Find where the given text appears and provide that cell's center as (x, y) coordinate. 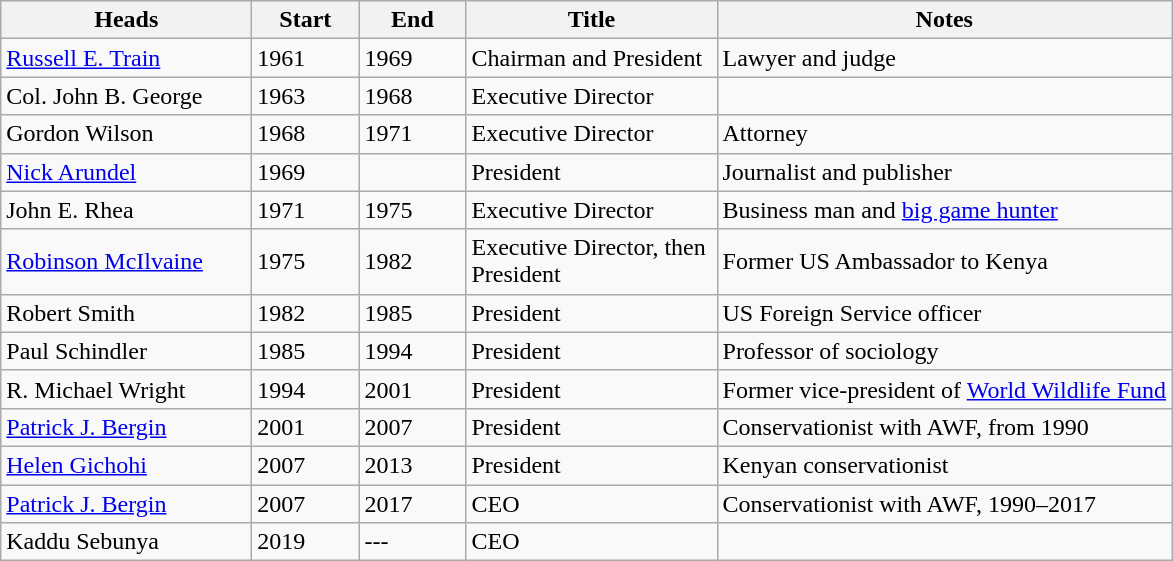
2017 (412, 503)
Executive Director, then President (592, 262)
Gordon Wilson (126, 134)
2019 (306, 542)
Attorney (944, 134)
Conservationist with AWF, from 1990 (944, 427)
Paul Schindler (126, 351)
John E. Rhea (126, 210)
2013 (412, 465)
Former US Ambassador to Kenya (944, 262)
1961 (306, 58)
End (412, 20)
Kenyan conservationist (944, 465)
Former vice-president of World Wildlife Fund (944, 389)
Journalist and publisher (944, 172)
--- (412, 542)
Professor of sociology (944, 351)
Lawyer and judge (944, 58)
Robert Smith (126, 313)
R. Michael Wright (126, 389)
Notes (944, 20)
Nick Arundel (126, 172)
1963 (306, 96)
US Foreign Service officer (944, 313)
Russell E. Train (126, 58)
Helen Gichohi (126, 465)
Heads (126, 20)
Start (306, 20)
Title (592, 20)
Col. John B. George (126, 96)
Business man and big game hunter (944, 210)
Kaddu Sebunya (126, 542)
Chairman and President (592, 58)
Robinson McIlvaine (126, 262)
Conservationist with AWF, 1990–2017 (944, 503)
